Capture the cell that displays the provided text and extract its (x, y) central coordinate. 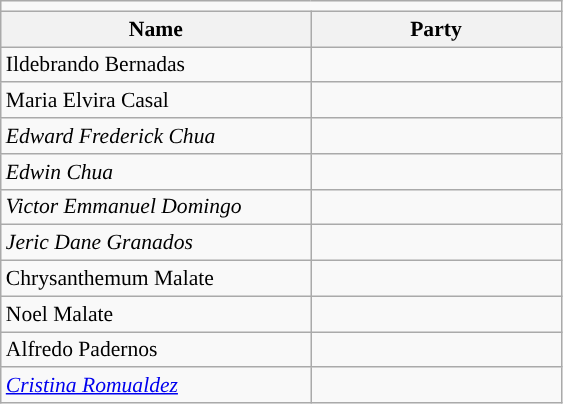
Chrysanthemum Malate (156, 279)
Maria Elvira Casal (156, 101)
Edwin Chua (156, 172)
Cristina Romualdez (156, 386)
Alfredo Padernos (156, 350)
Ildebrando Bernadas (156, 65)
Party (436, 29)
Noel Malate (156, 314)
Edward Frederick Chua (156, 136)
Victor Emmanuel Domingo (156, 207)
Name (156, 29)
Jeric Dane Granados (156, 243)
